Determine the (x, y) coordinate at the center of the cell enclosing the given text.  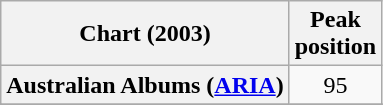
Chart (2003) (145, 34)
95 (335, 85)
Australian Albums (ARIA) (145, 85)
Peak position (335, 34)
